Identify which cell holds the provided text, then report its [x, y] central coordinate. 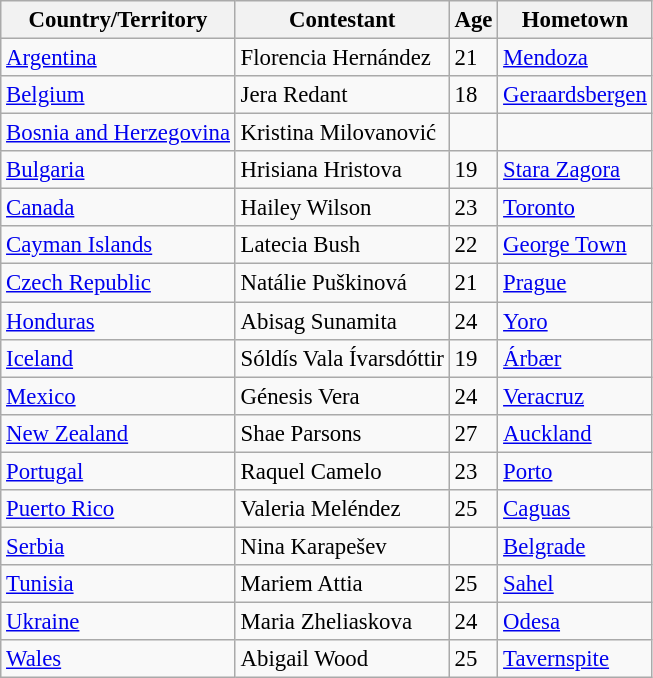
18 [474, 95]
Yoro [575, 321]
Contestant [342, 20]
Bulgaria [118, 170]
Porto [575, 471]
Ukraine [118, 621]
Age [474, 20]
Abisag Sunamita [342, 321]
New Zealand [118, 433]
Mendoza [575, 58]
Geraardsbergen [575, 95]
Mexico [118, 396]
27 [474, 433]
Natálie Puškinová [342, 283]
Wales [118, 659]
Stara Zagora [575, 170]
Mariem Attia [342, 584]
Toronto [575, 208]
Canada [118, 208]
Portugal [118, 471]
Abigail Wood [342, 659]
Sahel [575, 584]
Kristina Milovanović [342, 133]
Belgrade [575, 546]
Bosnia and Herzegovina [118, 133]
Maria Zheliaskova [342, 621]
Argentina [118, 58]
Hometown [575, 20]
Nina Karapešev [342, 546]
George Town [575, 245]
Valeria Meléndez [342, 509]
Serbia [118, 546]
Prague [575, 283]
Árbær [575, 358]
Puerto Rico [118, 509]
Génesis Vera [342, 396]
Florencia Hernández [342, 58]
Tunisia [118, 584]
Hrisiana Hristova [342, 170]
22 [474, 245]
Shae Parsons [342, 433]
Auckland [575, 433]
Czech Republic [118, 283]
Honduras [118, 321]
Odesa [575, 621]
Raquel Camelo [342, 471]
Iceland [118, 358]
Tavernspite [575, 659]
Latecia Bush [342, 245]
Jera Redant [342, 95]
Hailey Wilson [342, 208]
Cayman Islands [118, 245]
Belgium [118, 95]
Country/Territory [118, 20]
Caguas [575, 509]
Veracruz [575, 396]
Sóldís Vala Ívarsdóttir [342, 358]
